Scan for the cell matching the given text and deliver its (X, Y) coordinate at center. 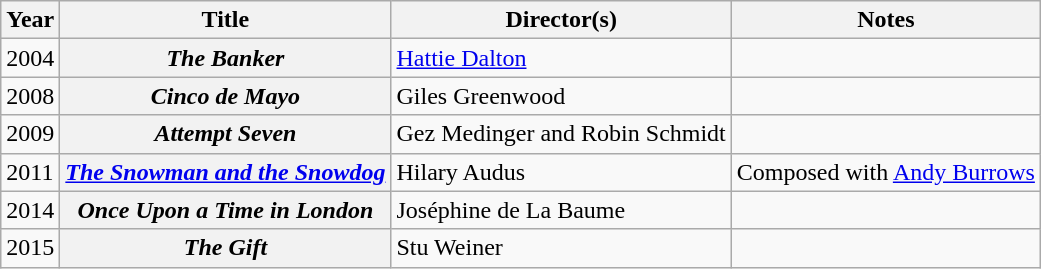
Gez Medinger and Robin Schmidt (561, 134)
Stu Weiner (561, 248)
Joséphine de La Baume (561, 210)
2011 (30, 172)
Year (30, 20)
Director(s) (561, 20)
Hilary Audus (561, 172)
Notes (886, 20)
2008 (30, 96)
Cinco de Mayo (226, 96)
The Gift (226, 248)
2004 (30, 58)
The Snowman and the Snowdog (226, 172)
2015 (30, 248)
Composed with Andy Burrows (886, 172)
2014 (30, 210)
2009 (30, 134)
The Banker (226, 58)
Hattie Dalton (561, 58)
Attempt Seven (226, 134)
Title (226, 20)
Once Upon a Time in London (226, 210)
Giles Greenwood (561, 96)
